Capture the cell that displays the provided text and extract its [X, Y] central coordinate. 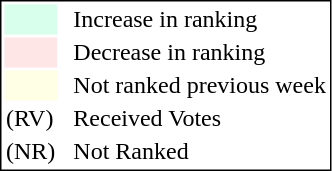
Increase in ranking [200, 19]
Not ranked previous week [200, 85]
(NR) [30, 151]
Not Ranked [200, 151]
Decrease in ranking [200, 53]
(RV) [30, 119]
Received Votes [200, 119]
